Locate the cell with the specified text and output its (x, y) center coordinate. 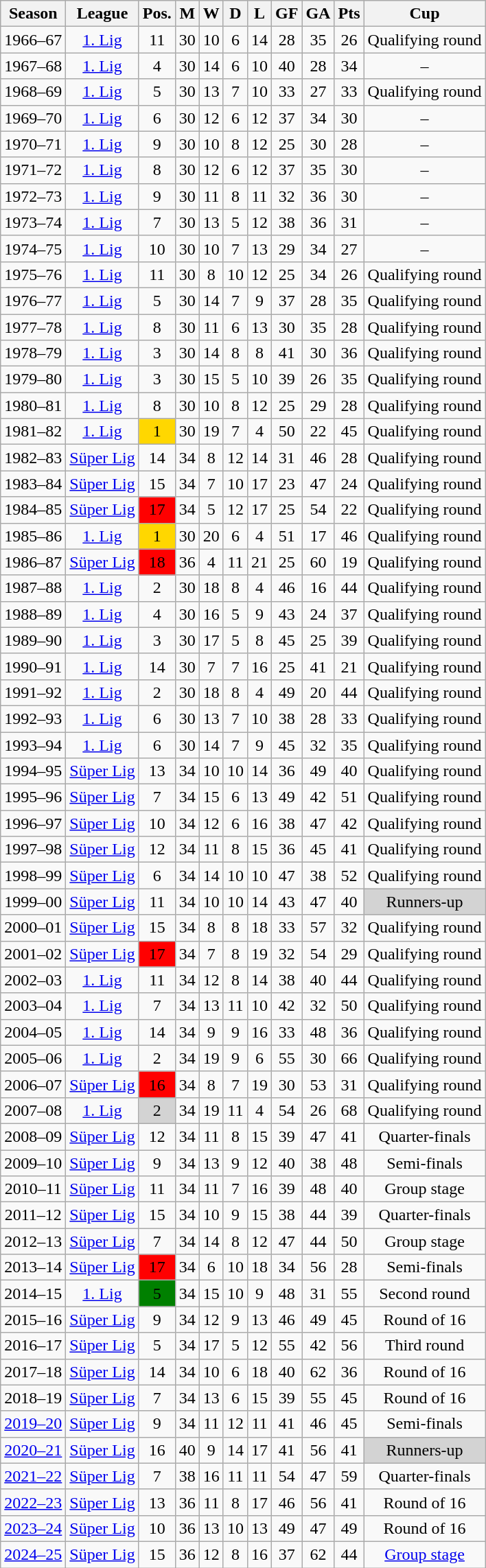
53 (319, 1084)
2016–17 (33, 1346)
1975–76 (33, 274)
W (211, 14)
1997–98 (33, 850)
1969–70 (33, 118)
2000–01 (33, 928)
2018–19 (33, 1398)
1968–69 (33, 92)
68 (349, 1110)
2020–21 (33, 1450)
2003–04 (33, 1006)
1978–79 (33, 353)
2005–06 (33, 1058)
1973–74 (33, 222)
1998–99 (33, 876)
Cup (424, 14)
1982–83 (33, 458)
2013–14 (33, 1267)
Second round (424, 1294)
2019–20 (33, 1424)
2001–02 (33, 954)
60 (319, 562)
2002–03 (33, 980)
2017–18 (33, 1372)
1989–90 (33, 640)
2004–05 (33, 1032)
2006–07 (33, 1084)
League (102, 14)
1970–71 (33, 144)
1987–88 (33, 588)
Pos. (157, 14)
Season (33, 14)
1966–67 (33, 40)
2007–08 (33, 1110)
Third round (424, 1346)
2014–15 (33, 1294)
1999–00 (33, 902)
1971–72 (33, 170)
2010–11 (33, 1189)
1980–81 (33, 406)
2023–24 (33, 1528)
1983–84 (33, 484)
1981–82 (33, 432)
2011–12 (33, 1215)
1995–96 (33, 797)
1994–95 (33, 771)
52 (349, 876)
1990–91 (33, 666)
2012–13 (33, 1241)
59 (349, 1476)
2008–09 (33, 1136)
1984–85 (33, 510)
1992–93 (33, 718)
2009–10 (33, 1163)
1986–87 (33, 562)
66 (349, 1058)
23 (287, 484)
M (187, 14)
1993–94 (33, 745)
1991–92 (33, 692)
GF (287, 14)
1988–89 (33, 614)
1976–77 (33, 301)
2015–16 (33, 1320)
1979–80 (33, 379)
1967–68 (33, 66)
2024–25 (33, 1554)
D (235, 14)
GA (319, 14)
57 (319, 928)
1996–97 (33, 823)
1974–75 (33, 248)
1977–78 (33, 327)
1972–73 (33, 196)
2022–23 (33, 1502)
1985–86 (33, 536)
Pts (349, 14)
L (259, 14)
2021–22 (33, 1476)
